Provide the (X, Y) coordinate of the cell's center where the given text is located.  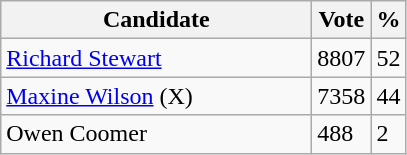
8807 (342, 58)
% (388, 20)
52 (388, 58)
Vote (342, 20)
Candidate (156, 20)
Richard Stewart (156, 58)
Maxine Wilson (X) (156, 96)
44 (388, 96)
2 (388, 134)
7358 (342, 96)
488 (342, 134)
Owen Coomer (156, 134)
